Search for the cell housing the specified text and yield its (X, Y) center coordinate. 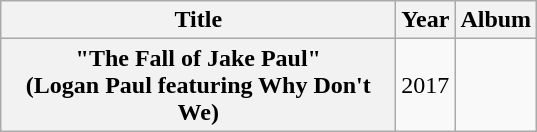
"The Fall of Jake Paul" (Logan Paul featuring Why Don't We) (198, 85)
Album (496, 20)
2017 (426, 85)
Year (426, 20)
Title (198, 20)
